Pinpoint the cell where the given text exists, returning its [x, y] midpoint coordinate. 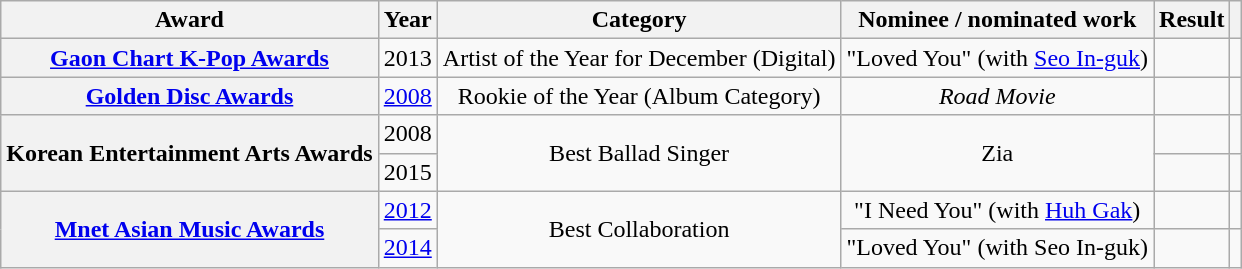
2012 [408, 210]
Korean Entertainment Arts Awards [190, 153]
2015 [408, 172]
Artist of the Year for December (Digital) [639, 58]
Nominee / nominated work [998, 20]
Award [190, 20]
Mnet Asian Music Awards [190, 229]
"I Need You" (with Huh Gak) [998, 210]
Best Collaboration [639, 229]
2014 [408, 248]
Year [408, 20]
Result [1192, 20]
Gaon Chart K-Pop Awards [190, 58]
Category [639, 20]
Rookie of the Year (Album Category) [639, 96]
2013 [408, 58]
Zia [998, 153]
Golden Disc Awards [190, 96]
Road Movie [998, 96]
Best Ballad Singer [639, 153]
